Pinpoint the cell where the given text exists, returning its (X, Y) midpoint coordinate. 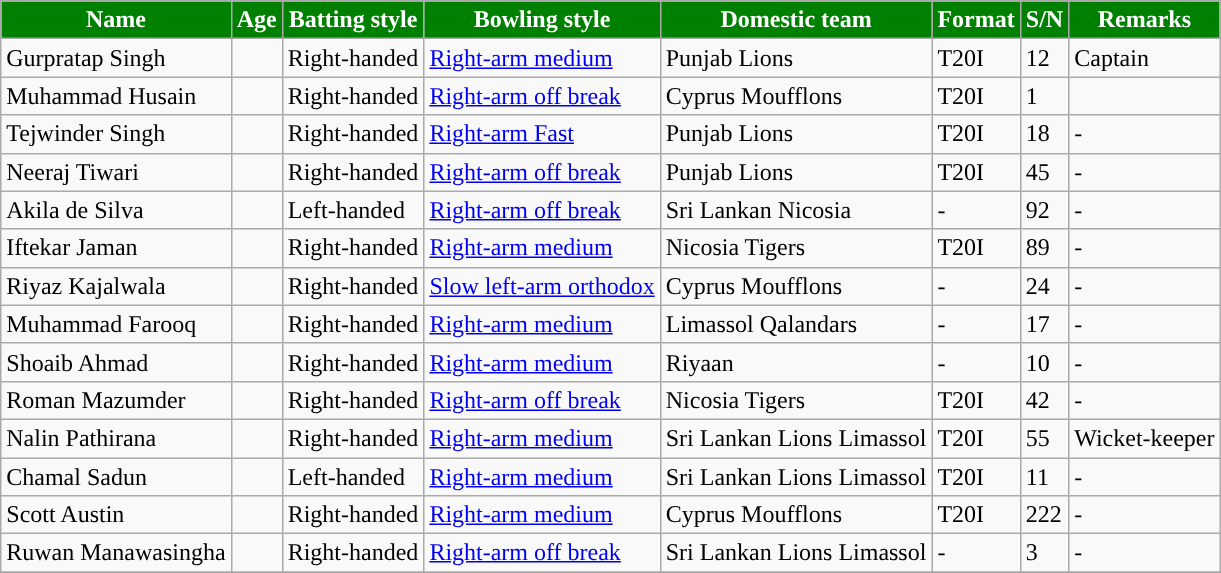
222 (1044, 515)
18 (1044, 134)
Slow left-arm orthodox (542, 286)
Domestic team (796, 20)
3 (1044, 553)
Akila de Silva (116, 210)
Shoaib Ahmad (116, 362)
Right-arm Fast (542, 134)
Limassol Qalandars (796, 324)
Scott Austin (116, 515)
10 (1044, 362)
92 (1044, 210)
55 (1044, 438)
Captain (1144, 58)
Chamal Sadun (116, 477)
17 (1044, 324)
Name (116, 20)
1 (1044, 96)
42 (1044, 400)
11 (1044, 477)
Roman Mazumder (116, 400)
Sri Lankan Nicosia (796, 210)
Ruwan Manawasingha (116, 553)
Remarks (1144, 20)
Riyaz Kajalwala (116, 286)
S/N (1044, 20)
Tejwinder Singh (116, 134)
Age (256, 20)
Bowling style (542, 20)
Neeraj Tiwari (116, 172)
12 (1044, 58)
Nalin Pathirana (116, 438)
89 (1044, 248)
Riyaan (796, 362)
45 (1044, 172)
Format (976, 20)
Batting style (353, 20)
Wicket-keeper (1144, 438)
Muhammad Farooq (116, 324)
Gurpratap Singh (116, 58)
Muhammad Husain (116, 96)
24 (1044, 286)
Iftekar Jaman (116, 248)
